Search for the cell housing the specified text and yield its (X, Y) center coordinate. 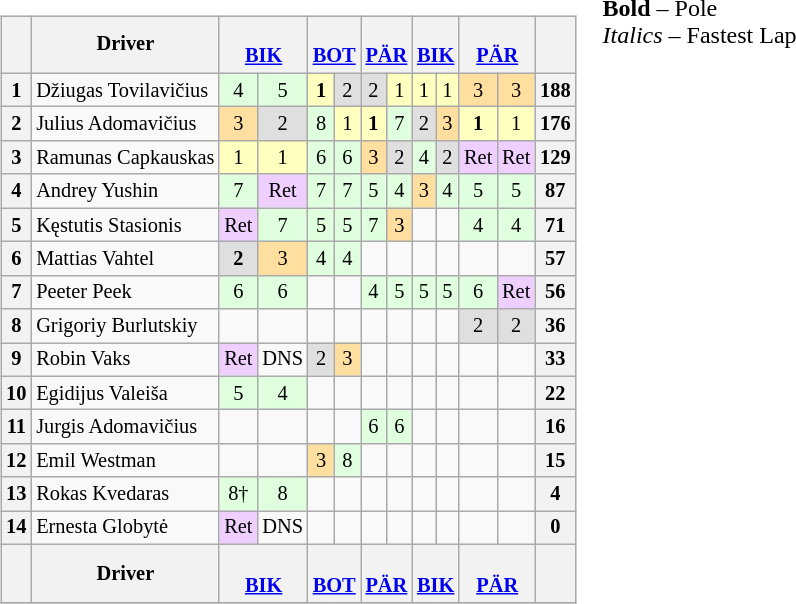
87 (555, 191)
129 (555, 158)
176 (555, 124)
Ernesta Globytė (125, 528)
36 (555, 326)
56 (555, 292)
Džiugas Tovilavičius (125, 90)
10 (16, 393)
Emil Westman (125, 461)
11 (16, 427)
Julius Adomavičius (125, 124)
188 (555, 90)
8† (238, 494)
13 (16, 494)
12 (16, 461)
71 (555, 225)
9 (16, 360)
57 (555, 259)
Peeter Peek (125, 292)
0 (555, 528)
Ramunas Capkauskas (125, 158)
15 (555, 461)
Robin Vaks (125, 360)
Mattias Vahtel (125, 259)
22 (555, 393)
14 (16, 528)
33 (555, 360)
Andrey Yushin (125, 191)
16 (555, 427)
Jurgis Adomavičius (125, 427)
Egidijus Valeiša (125, 393)
Grigoriy Burlutskiy (125, 326)
Kęstutis Stasionis (125, 225)
Rokas Kvedaras (125, 494)
